For the text-containing cell, return its midpoint in (X, Y) coordinate format. 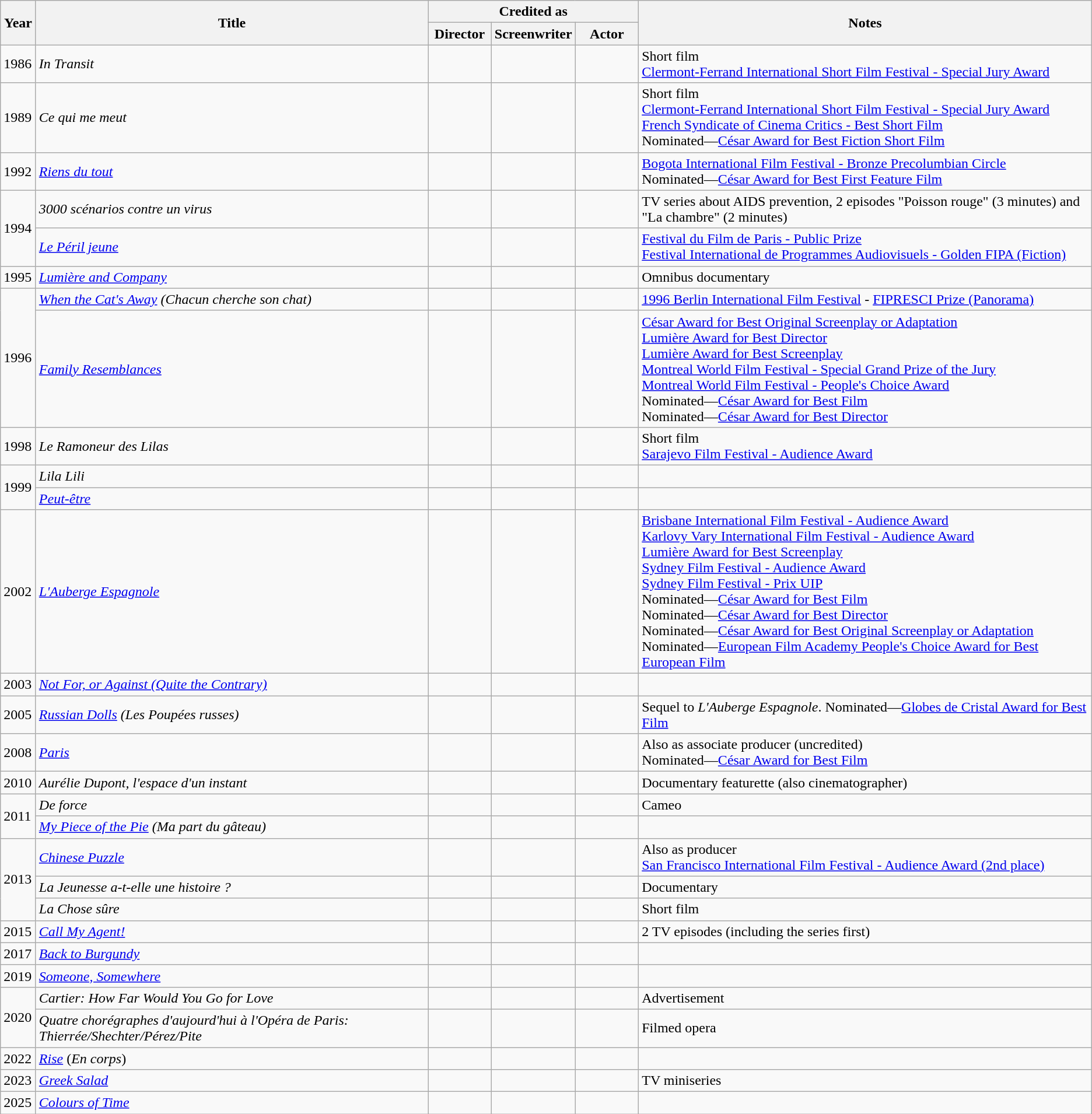
Also as producerSan Francisco International Film Festival - Audience Award (2nd place) (866, 857)
2023 (19, 1081)
When the Cat's Away (Chacun cherche son chat) (232, 299)
Colours of Time (232, 1103)
2003 (19, 685)
Also as associate producer (uncredited)Nominated—César Award for Best Film (866, 752)
Lumière and Company (232, 277)
Title (232, 23)
1996 Berlin International Film Festival - FIPRESCI Prize (Panorama) (866, 299)
2008 (19, 752)
2 TV episodes (including the series first) (866, 931)
Documentary (866, 887)
Quatre chorégraphes d'aujourd'hui à l'Opéra de Paris: Thierrée/Shechter/Pérez/Pite (232, 1028)
Greek Salad (232, 1081)
In Transit (232, 64)
1998 (19, 446)
Filmed opera (866, 1028)
Riens du tout (232, 171)
Ce qui me meut (232, 118)
Someone, Somewhere (232, 976)
La Chose sûre (232, 909)
Paris (232, 752)
La Jeunesse a-t-elle une histoire ? (232, 887)
Omnibus documentary (866, 277)
Family Resemblances (232, 369)
2017 (19, 954)
L'Auberge Espagnole (232, 591)
1999 (19, 487)
Festival du Film de Paris - Public PrizeFestival International de Programmes Audiovisuels - Golden FIPA (Fiction) (866, 247)
De force (232, 805)
Back to Burgundy (232, 954)
3000 scénarios contre un virus (232, 209)
Le Péril jeune (232, 247)
2019 (19, 976)
2010 (19, 783)
Actor (607, 34)
TV miniseries (866, 1081)
1992 (19, 171)
2011 (19, 816)
2025 (19, 1103)
Screenwriter (533, 34)
Lila Lili (232, 476)
Sequel to L'Auberge Espagnole. Nominated—Globes de Cristal Award for Best Film (866, 715)
Chinese Puzzle (232, 857)
Documentary featurette (also cinematographer) (866, 783)
Short filmSarajevo Film Festival - Audience Award (866, 446)
Aurélie Dupont, l'espace d'un instant (232, 783)
Bogota International Film Festival - Bronze Precolumbian CircleNominated—César Award for Best First Feature Film (866, 171)
Le Ramoneur des Lilas (232, 446)
1996 (19, 358)
Russian Dolls (Les Poupées russes) (232, 715)
Notes (866, 23)
2005 (19, 715)
2015 (19, 931)
2002 (19, 591)
Year (19, 23)
Short filmClermont-Ferrand International Short Film Festival - Special Jury Award (866, 64)
Rise (En corps) (232, 1059)
Credited as (533, 12)
Cartier: How Far Would You Go for Love (232, 998)
2013 (19, 880)
TV series about AIDS prevention, 2 episodes "Poisson rouge" (3 minutes) and "La chambre" (2 minutes) (866, 209)
My Piece of the Pie (Ma part du gâteau) (232, 827)
1994 (19, 228)
Cameo (866, 805)
Short film (866, 909)
Call My Agent! (232, 931)
2022 (19, 1059)
1995 (19, 277)
1989 (19, 118)
1986 (19, 64)
Not For, or Against (Quite the Contrary) (232, 685)
2020 (19, 1017)
Advertisement (866, 998)
Director (460, 34)
Peut-être (232, 499)
